Return the (X, Y) coordinate for the center point of the cell that contains the specified text.  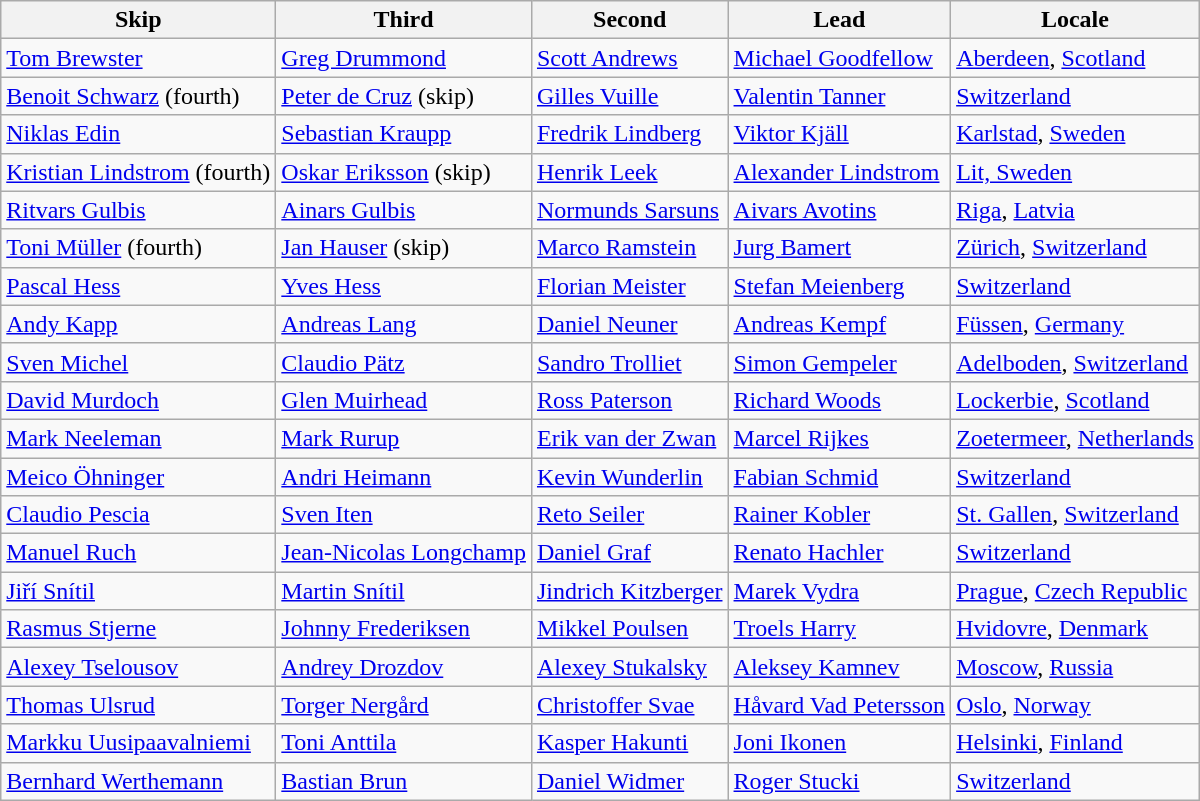
Tom Brewster (138, 58)
Füssen, Germany (1076, 324)
Alexey Stukalsky (630, 667)
Lit, Sweden (1076, 172)
Ross Paterson (630, 400)
Marcel Rijkes (840, 438)
Second (630, 20)
Toni Anttila (404, 743)
Renato Hachler (840, 553)
Alexey Tselousov (138, 667)
Andrey Drozdov (404, 667)
Marco Ramstein (630, 248)
Claudio Pätz (404, 362)
Toni Müller (fourth) (138, 248)
Rainer Kobler (840, 515)
Viktor Kjäll (840, 134)
Joni Ikonen (840, 743)
Troels Harry (840, 629)
Andreas Lang (404, 324)
Jiří Snítil (138, 591)
Aberdeen, Scotland (1076, 58)
Markku Uusipaavalniemi (138, 743)
Bernhard Werthemann (138, 781)
Sandro Trolliet (630, 362)
Reto Seiler (630, 515)
Kevin Wunderlin (630, 477)
Daniel Graf (630, 553)
Martin Snítil (404, 591)
Mikkel Poulsen (630, 629)
Fabian Schmid (840, 477)
Hvidovre, Denmark (1076, 629)
Moscow, Russia (1076, 667)
Glen Muirhead (404, 400)
Roger Stucki (840, 781)
Helsinki, Finland (1076, 743)
Aleksey Kamnev (840, 667)
Mark Rurup (404, 438)
Mark Neeleman (138, 438)
Ainars Gulbis (404, 210)
Johnny Frederiksen (404, 629)
Erik van der Zwan (630, 438)
Claudio Pescia (138, 515)
Torger Nergård (404, 705)
Christoffer Svae (630, 705)
Benoit Schwarz (fourth) (138, 96)
Locale (1076, 20)
Adelboden, Switzerland (1076, 362)
Marek Vydra (840, 591)
Ritvars Gulbis (138, 210)
Andy Kapp (138, 324)
Third (404, 20)
Andri Heimann (404, 477)
Peter de Cruz (skip) (404, 96)
Kasper Hakunti (630, 743)
Andreas Kempf (840, 324)
Greg Drummond (404, 58)
Thomas Ulsrud (138, 705)
Simon Gempeler (840, 362)
Håvard Vad Petersson (840, 705)
Richard Woods (840, 400)
Karlstad, Sweden (1076, 134)
David Murdoch (138, 400)
Jan Hauser (skip) (404, 248)
Jurg Bamert (840, 248)
Rasmus Stjerne (138, 629)
Oslo, Norway (1076, 705)
Sebastian Kraupp (404, 134)
Prague, Czech Republic (1076, 591)
Henrik Leek (630, 172)
Daniel Neuner (630, 324)
Jindrich Kitzberger (630, 591)
Gilles Vuille (630, 96)
Sven Michel (138, 362)
Oskar Eriksson (skip) (404, 172)
Zürich, Switzerland (1076, 248)
Lead (840, 20)
Aivars Avotins (840, 210)
St. Gallen, Switzerland (1076, 515)
Florian Meister (630, 286)
Manuel Ruch (138, 553)
Alexander Lindstrom (840, 172)
Yves Hess (404, 286)
Sven Iten (404, 515)
Normunds Sarsuns (630, 210)
Jean-Nicolas Longchamp (404, 553)
Bastian Brun (404, 781)
Scott Andrews (630, 58)
Fredrik Lindberg (630, 134)
Meico Öhninger (138, 477)
Kristian Lindstrom (fourth) (138, 172)
Niklas Edin (138, 134)
Skip (138, 20)
Riga, Latvia (1076, 210)
Zoetermeer, Netherlands (1076, 438)
Lockerbie, Scotland (1076, 400)
Michael Goodfellow (840, 58)
Valentin Tanner (840, 96)
Pascal Hess (138, 286)
Stefan Meienberg (840, 286)
Daniel Widmer (630, 781)
